Identify which cell holds the provided text, then report its (x, y) central coordinate. 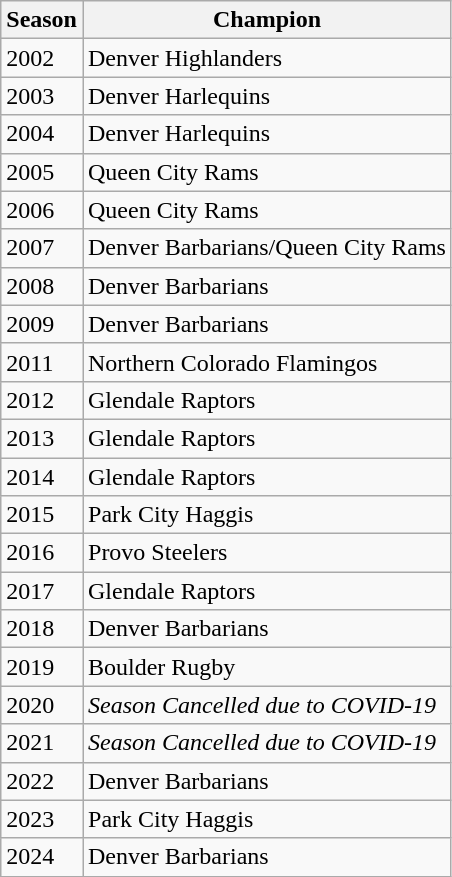
2012 (42, 400)
2016 (42, 553)
2022 (42, 781)
2006 (42, 210)
Northern Colorado Flamingos (266, 362)
2011 (42, 362)
2003 (42, 96)
2013 (42, 438)
2019 (42, 667)
2014 (42, 477)
Denver Highlanders (266, 58)
2017 (42, 591)
Season (42, 20)
2023 (42, 819)
Boulder Rugby (266, 667)
2020 (42, 705)
2024 (42, 857)
2008 (42, 286)
2002 (42, 58)
Provo Steelers (266, 553)
2005 (42, 172)
2015 (42, 515)
2021 (42, 743)
Denver Barbarians/Queen City Rams (266, 248)
2004 (42, 134)
2018 (42, 629)
2007 (42, 248)
2009 (42, 324)
Champion (266, 20)
